Provide the [x, y] coordinate of the cell's center where the given text is located.  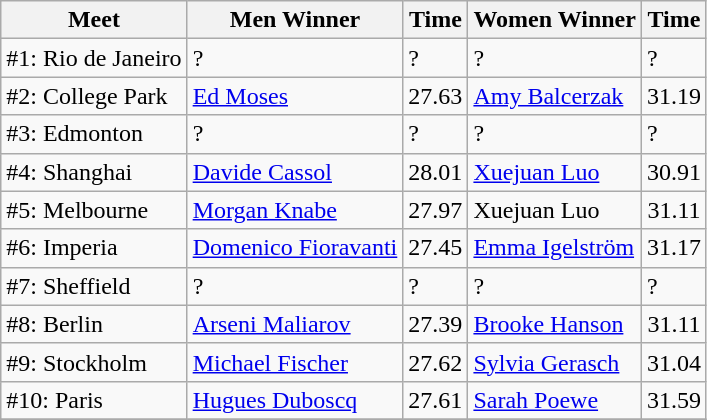
27.45 [436, 248]
Sarah Poewe [555, 400]
27.39 [436, 324]
27.63 [436, 96]
#8: Berlin [94, 324]
#10: Paris [94, 400]
Morgan Knabe [295, 210]
Emma Igelström [555, 248]
#7: Sheffield [94, 286]
31.17 [674, 248]
Meet [94, 20]
Hugues Duboscq [295, 400]
Michael Fischer [295, 362]
#1: Rio de Janeiro [94, 58]
27.97 [436, 210]
#4: Shanghai [94, 172]
#5: Melbourne [94, 210]
27.62 [436, 362]
Sylvia Gerasch [555, 362]
Men Winner [295, 20]
31.04 [674, 362]
31.19 [674, 96]
#6: Imperia [94, 248]
27.61 [436, 400]
#3: Edmonton [94, 134]
31.59 [674, 400]
Ed Moses [295, 96]
#9: Stockholm [94, 362]
Women Winner [555, 20]
28.01 [436, 172]
Domenico Fioravanti [295, 248]
Davide Cassol [295, 172]
Amy Balcerzak [555, 96]
30.91 [674, 172]
#2: College Park [94, 96]
Arseni Maliarov [295, 324]
Brooke Hanson [555, 324]
